Capture the cell that displays the provided text and extract its (X, Y) central coordinate. 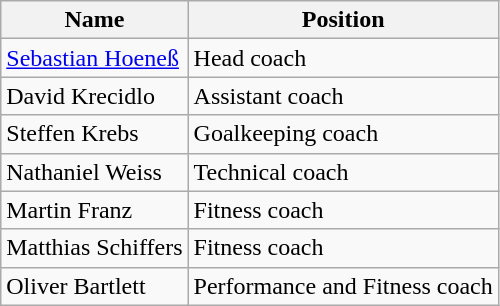
Martin Franz (94, 210)
Name (94, 20)
Steffen Krebs (94, 134)
Oliver Bartlett (94, 286)
Head coach (343, 58)
Goalkeeping coach (343, 134)
Performance and Fitness coach (343, 286)
David Krecidlo (94, 96)
Assistant coach (343, 96)
Matthias Schiffers (94, 248)
Nathaniel Weiss (94, 172)
Position (343, 20)
Technical coach (343, 172)
Sebastian Hoeneß (94, 58)
